Extract the (x, y) coordinate from the center of the cell holding the provided text.  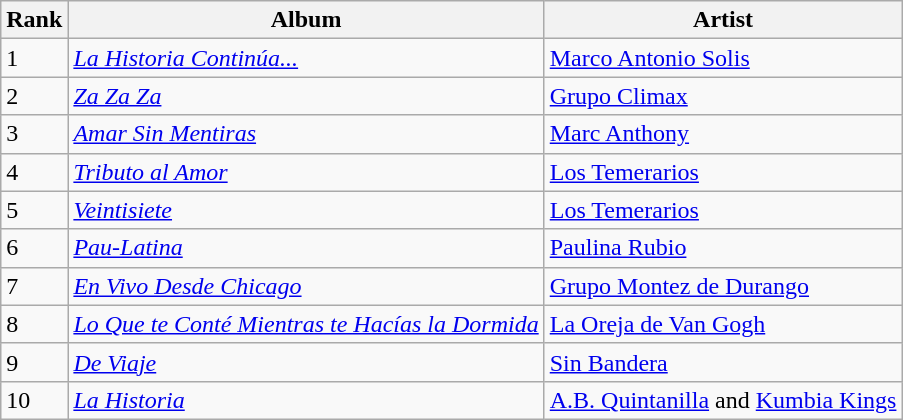
Marc Anthony (723, 134)
10 (34, 400)
9 (34, 362)
La Historia (306, 400)
1 (34, 58)
2 (34, 96)
5 (34, 210)
Grupo Montez de Durango (723, 286)
Sin Bandera (723, 362)
Rank (34, 20)
6 (34, 248)
Tributo al Amor (306, 172)
A.B. Quintanilla and Kumbia Kings (723, 400)
7 (34, 286)
4 (34, 172)
3 (34, 134)
Veintisiete (306, 210)
Pau-Latina (306, 248)
Za Za Za (306, 96)
Artist (723, 20)
Lo Que te Conté Mientras te Hacías la Dormida (306, 324)
La Oreja de Van Gogh (723, 324)
8 (34, 324)
De Viaje (306, 362)
Paulina Rubio (723, 248)
La Historia Continúa... (306, 58)
Grupo Climax (723, 96)
Marco Antonio Solis (723, 58)
En Vivo Desde Chicago (306, 286)
Amar Sin Mentiras (306, 134)
Album (306, 20)
